Locate the cell with the specified text and output its (x, y) center coordinate. 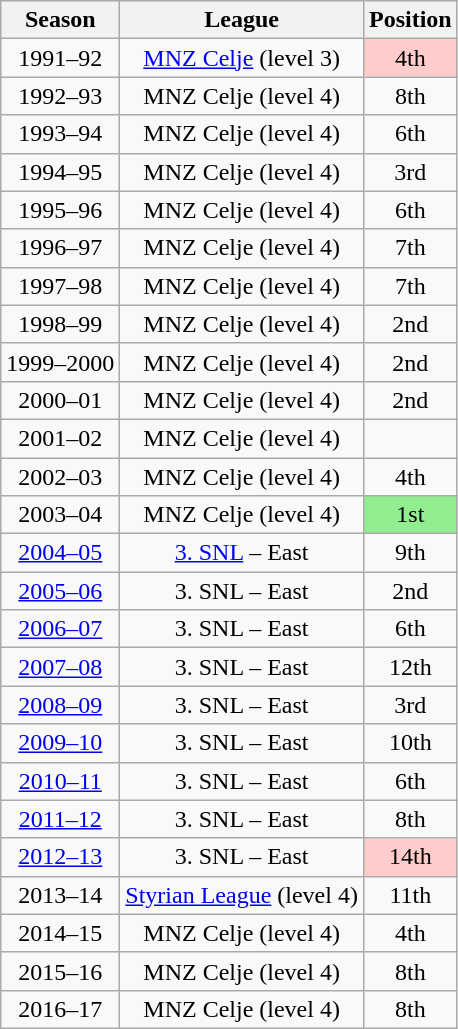
1st (410, 515)
Styrian League (level 4) (242, 895)
1995–96 (60, 210)
2010–11 (60, 781)
9th (410, 553)
2004–05 (60, 553)
2001–02 (60, 438)
1994–95 (60, 172)
10th (410, 743)
2011–12 (60, 819)
2015–16 (60, 971)
Position (410, 20)
1992–93 (60, 96)
1993–94 (60, 134)
14th (410, 857)
2012–13 (60, 857)
12th (410, 667)
11th (410, 895)
Season (60, 20)
1991–92 (60, 58)
2014–15 (60, 933)
1999–2000 (60, 362)
2007–08 (60, 667)
League (242, 20)
2006–07 (60, 629)
1997–98 (60, 286)
1998–99 (60, 324)
MNZ Celje (level 3) (242, 58)
2003–04 (60, 515)
2009–10 (60, 743)
2002–03 (60, 477)
2005–06 (60, 591)
2016–17 (60, 1009)
2008–09 (60, 705)
2000–01 (60, 400)
2013–14 (60, 895)
1996–97 (60, 248)
